Provide the (x, y) coordinate of the cell's center where the given text is located.  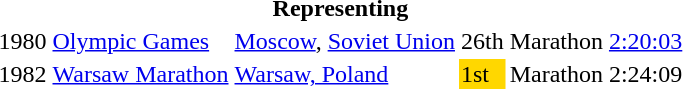
1st (482, 74)
2:24:09 (645, 74)
Warsaw Marathon (140, 74)
Warsaw, Poland (344, 74)
26th (482, 41)
Olympic Games (140, 41)
2:20:03 (645, 41)
Moscow, Soviet Union (344, 41)
